Determine the (x, y) coordinate at the center of the cell enclosing the given text.  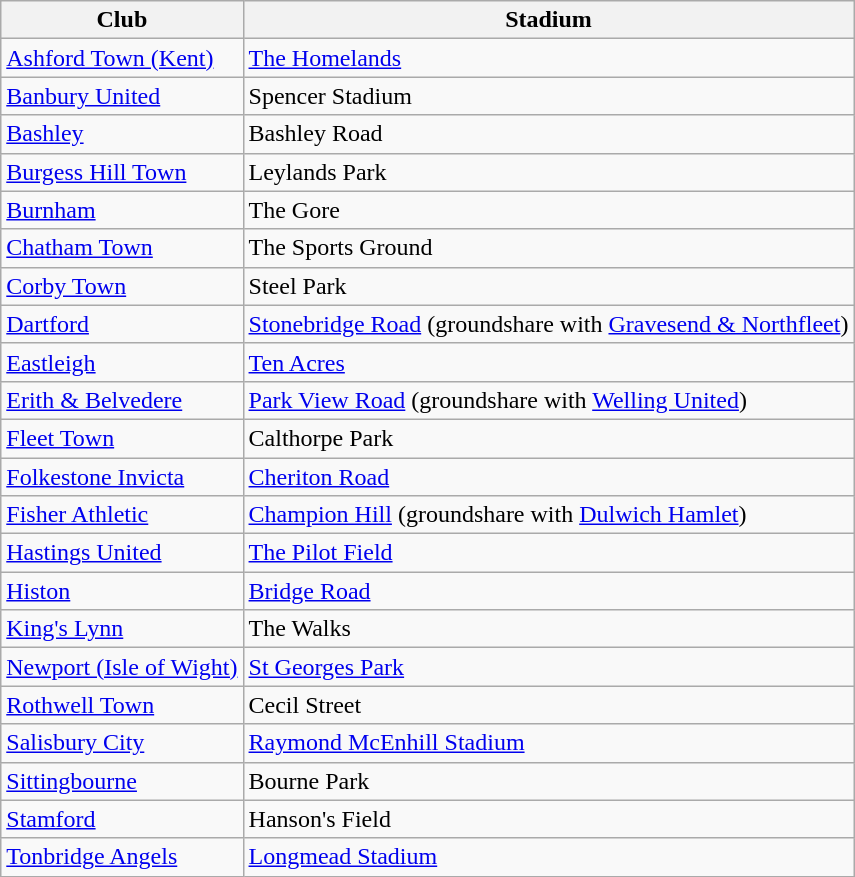
Salisbury City (122, 743)
The Homelands (548, 58)
Bridge Road (548, 591)
Leylands Park (548, 172)
Bashley (122, 134)
Newport (Isle of Wight) (122, 667)
Burnham (122, 210)
The Walks (548, 629)
Sittingbourne (122, 781)
St Georges Park (548, 667)
Cecil Street (548, 705)
Corby Town (122, 286)
King's Lynn (122, 629)
Erith & Belvedere (122, 400)
Cheriton Road (548, 477)
Calthorpe Park (548, 438)
The Pilot Field (548, 553)
Folkestone Invicta (122, 477)
Hanson's Field (548, 819)
Ten Acres (548, 362)
Stadium (548, 20)
Club (122, 20)
Tonbridge Angels (122, 857)
Steel Park (548, 286)
Fleet Town (122, 438)
The Sports Ground (548, 248)
Histon (122, 591)
Longmead Stadium (548, 857)
Rothwell Town (122, 705)
Champion Hill (groundshare with Dulwich Hamlet) (548, 515)
Banbury United (122, 96)
The Gore (548, 210)
Stamford (122, 819)
Bourne Park (548, 781)
Dartford (122, 324)
Park View Road (groundshare with Welling United) (548, 400)
Ashford Town (Kent) (122, 58)
Chatham Town (122, 248)
Burgess Hill Town (122, 172)
Stonebridge Road (groundshare with Gravesend & Northfleet) (548, 324)
Fisher Athletic (122, 515)
Raymond McEnhill Stadium (548, 743)
Hastings United (122, 553)
Eastleigh (122, 362)
Bashley Road (548, 134)
Spencer Stadium (548, 96)
